Output the [x, y] coordinate of the center of the cell containing the given text.  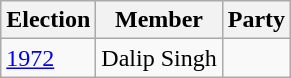
Party [256, 20]
Member [159, 20]
1972 [48, 58]
Dalip Singh [159, 58]
Election [48, 20]
